Detect which cell encompasses the target text, then output its [X, Y] center coordinate. 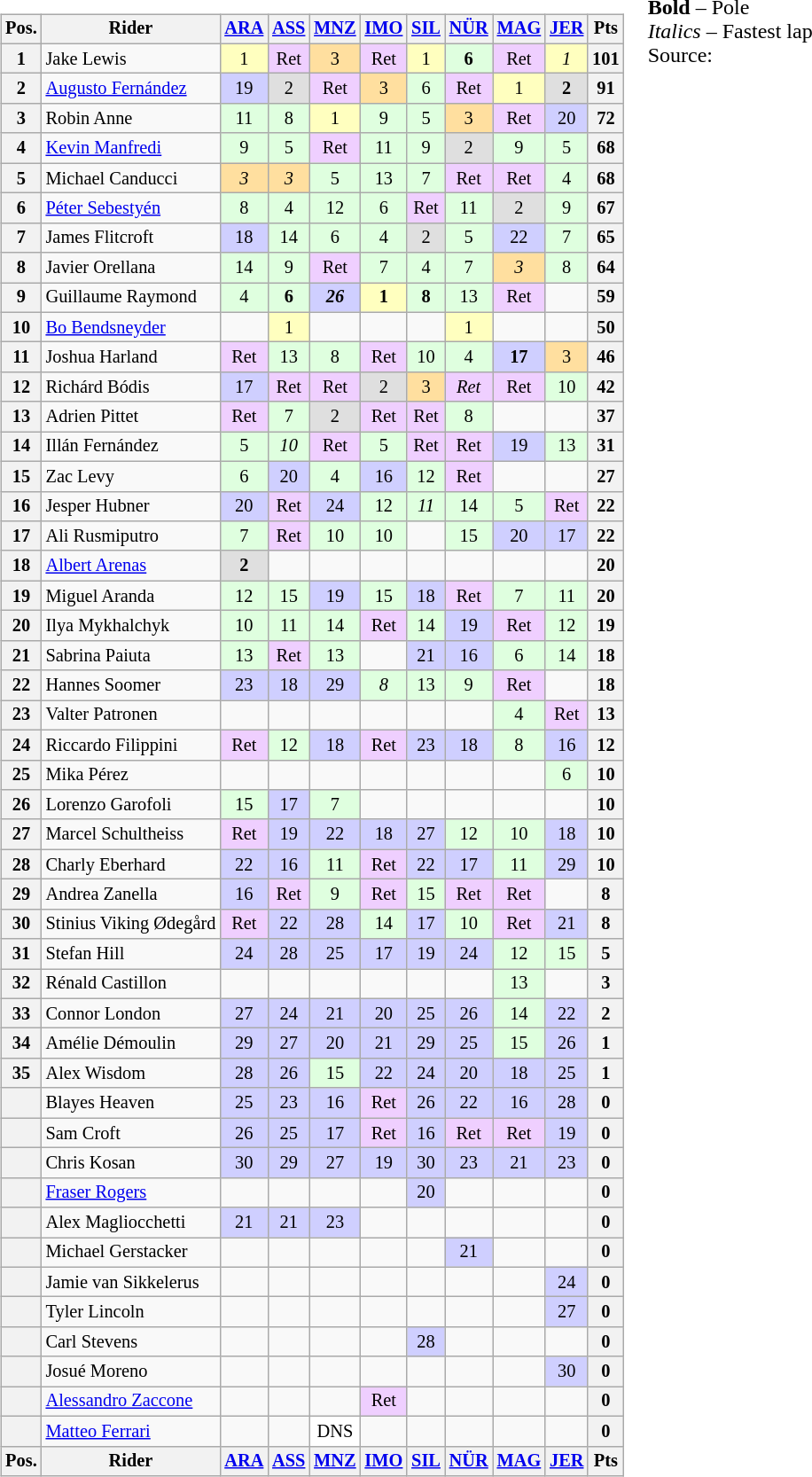
101 [605, 59]
Albert Arenas [131, 566]
Carl Stevens [131, 1342]
Ali Rusmiputro [131, 536]
59 [605, 298]
34 [21, 1043]
Illán Fernández [131, 447]
Lorenzo Garofoli [131, 805]
Jake Lewis [131, 59]
Guillaume Raymond [131, 298]
Adrien Pittet [131, 417]
Alex Magliocchetti [131, 1223]
James Flitcroft [131, 238]
Marcel Schultheiss [131, 834]
Robin Anne [131, 119]
46 [605, 357]
Kevin Manfredi [131, 148]
Mika Pérez [131, 775]
Andrea Zanella [131, 895]
Stefan Hill [131, 954]
33 [21, 1013]
Péter Sebestyén [131, 208]
Zac Levy [131, 476]
Josué Moreno [131, 1371]
Chris Kosan [131, 1163]
91 [605, 89]
Michael Gerstacker [131, 1253]
Tyler Lincoln [131, 1312]
35 [21, 1074]
Stinius Viking Ødegård [131, 924]
42 [605, 387]
Connor London [131, 1013]
Alex Wisdom [131, 1074]
Javier Orellana [131, 268]
37 [605, 417]
Richárd Bódis [131, 387]
65 [605, 238]
Alessandro Zaccone [131, 1402]
Sam Croft [131, 1133]
Jesper Hubner [131, 506]
67 [605, 208]
Michael Canducci [131, 178]
Blayes Heaven [131, 1103]
Bo Bendsneyder [131, 327]
DNS [335, 1431]
Valter Patronen [131, 715]
Miguel Aranda [131, 596]
Sabrina Paiuta [131, 655]
32 [21, 984]
Riccardo Filippini [131, 745]
Matteo Ferrari [131, 1431]
72 [605, 119]
Fraser Rogers [131, 1192]
50 [605, 327]
64 [605, 268]
Ilya Mykhalchyk [131, 626]
Charly Eberhard [131, 864]
Amélie Démoulin [131, 1043]
Rénald Castillon [131, 984]
Jamie van Sikkelerus [131, 1282]
Augusto Fernández [131, 89]
Joshua Harland [131, 357]
Hannes Soomer [131, 685]
